Identify which cell holds the provided text, then report its [x, y] central coordinate. 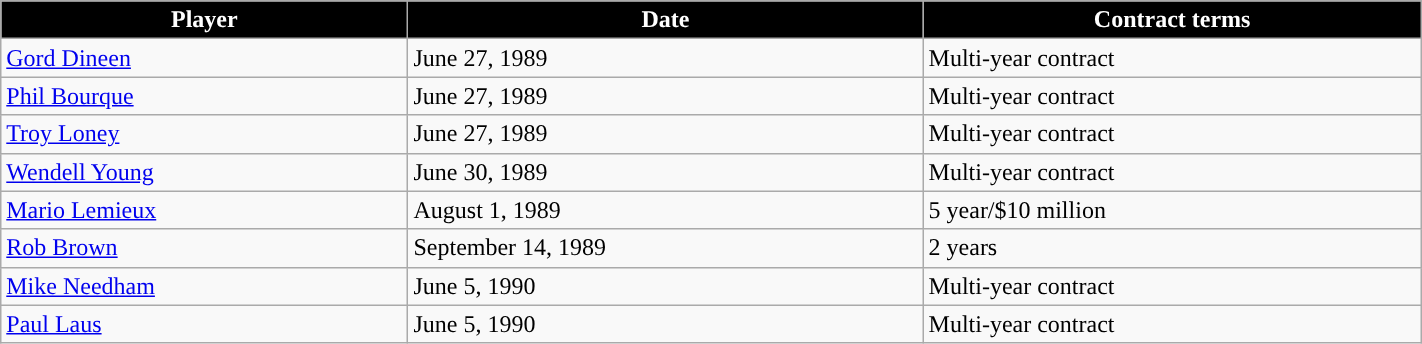
Gord Dineen [204, 58]
Mario Lemieux [204, 210]
June 30, 1989 [666, 172]
2 years [1172, 248]
August 1, 1989 [666, 210]
Mike Needham [204, 286]
September 14, 1989 [666, 248]
Date [666, 20]
5 year/$10 million [1172, 210]
Troy Loney [204, 134]
Player [204, 20]
Paul Laus [204, 324]
Contract terms [1172, 20]
Phil Bourque [204, 96]
Rob Brown [204, 248]
Wendell Young [204, 172]
